Output the [X, Y] coordinate of the center of the cell containing the given text.  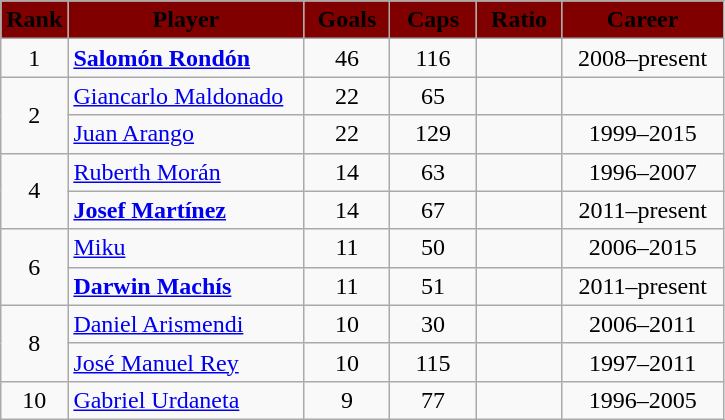
Caps [433, 20]
Josef Martínez [186, 210]
Juan Arango [186, 134]
2008–present [642, 58]
9 [347, 400]
Darwin Machís [186, 286]
46 [347, 58]
Salomón Rondón [186, 58]
30 [433, 324]
José Manuel Rey [186, 362]
1 [34, 58]
77 [433, 400]
Player [186, 20]
1999–2015 [642, 134]
116 [433, 58]
129 [433, 134]
115 [433, 362]
Goals [347, 20]
65 [433, 96]
Gabriel Urdaneta [186, 400]
51 [433, 286]
Career [642, 20]
Rank [34, 20]
Daniel Arismendi [186, 324]
4 [34, 191]
1997–2011 [642, 362]
Giancarlo Maldonado [186, 96]
2006–2015 [642, 248]
2 [34, 115]
1996–2007 [642, 172]
Ruberth Morán [186, 172]
8 [34, 343]
Ratio [519, 20]
1996–2005 [642, 400]
63 [433, 172]
2006–2011 [642, 324]
Miku [186, 248]
6 [34, 267]
67 [433, 210]
50 [433, 248]
